From the cell containing the given text, extract its center point as (x, y) coordinate. 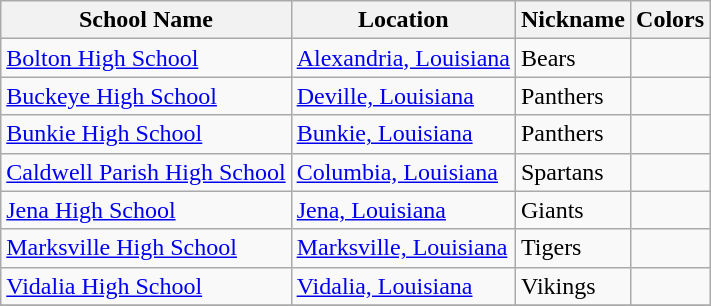
School Name (146, 20)
Vikings (572, 286)
Nickname (572, 20)
Bunkie High School (146, 134)
Jena, Louisiana (403, 210)
Columbia, Louisiana (403, 172)
Alexandria, Louisiana (403, 58)
Jena High School (146, 210)
Location (403, 20)
Vidalia High School (146, 286)
Bears (572, 58)
Marksville High School (146, 248)
Deville, Louisiana (403, 96)
Spartans (572, 172)
Colors (670, 20)
Bolton High School (146, 58)
Giants (572, 210)
Caldwell Parish High School (146, 172)
Bunkie, Louisiana (403, 134)
Vidalia, Louisiana (403, 286)
Buckeye High School (146, 96)
Marksville, Louisiana (403, 248)
Tigers (572, 248)
